Extract the [x, y] coordinate from the center of the cell holding the provided text.  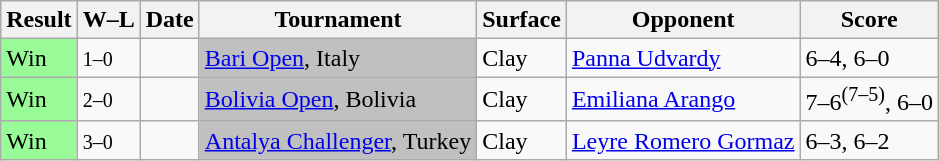
Panna Udvardy [683, 58]
Antalya Challenger, Turkey [338, 140]
Score [869, 20]
W–L [108, 20]
Emiliana Arango [683, 100]
6–4, 6–0 [869, 58]
Opponent [683, 20]
Result [39, 20]
Leyre Romero Gormaz [683, 140]
Bari Open, Italy [338, 58]
6–3, 6–2 [869, 140]
Bolivia Open, Bolivia [338, 100]
3–0 [108, 140]
Date [170, 20]
1–0 [108, 58]
Surface [522, 20]
Tournament [338, 20]
7–6(7–5), 6–0 [869, 100]
2–0 [108, 100]
